Detect which cell encompasses the target text, then output its [X, Y] center coordinate. 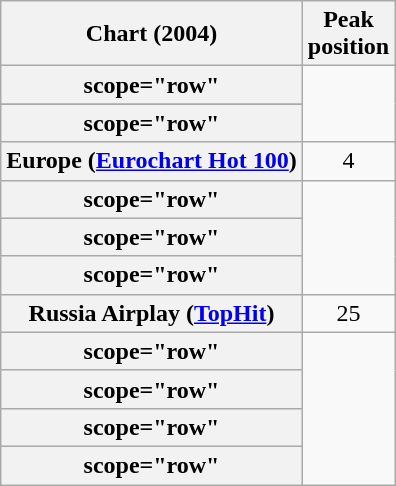
4 [348, 161]
25 [348, 313]
Russia Airplay (TopHit) [152, 313]
Peakposition [348, 34]
Europe (Eurochart Hot 100) [152, 161]
Chart (2004) [152, 34]
